Detect which cell encompasses the target text, then output its (X, Y) center coordinate. 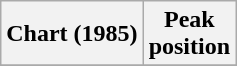
Chart (1985) (72, 34)
Peakposition (189, 34)
